Locate the cell with the specified text and output its (x, y) center coordinate. 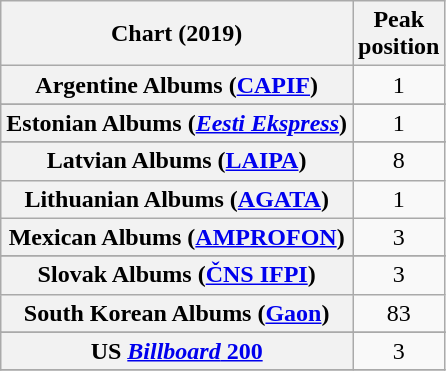
Mexican Albums (AMPROFON) (177, 237)
Latvian Albums (LAIPA) (177, 161)
Lithuanian Albums (AGATA) (177, 199)
Slovak Albums (ČNS IFPI) (177, 275)
8 (399, 161)
Peakposition (399, 34)
83 (399, 313)
South Korean Albums (Gaon) (177, 313)
Chart (2019) (177, 34)
Argentine Albums (CAPIF) (177, 85)
Estonian Albums (Eesti Ekspress) (177, 123)
US Billboard 200 (177, 351)
